Return the [x, y] coordinate for the center point of the cell that contains the specified text.  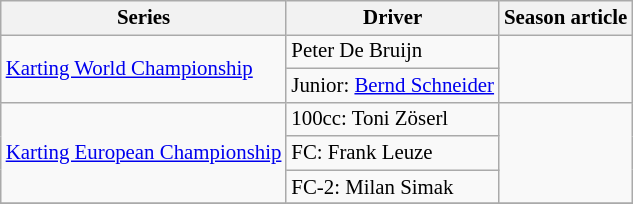
Junior: Bernd Schneider [392, 85]
Series [144, 18]
100cc: Toni Zöserl [392, 119]
FC: Frank Leuze [392, 153]
Driver [392, 18]
Karting World Championship [144, 68]
Season article [566, 18]
Karting European Championship [144, 153]
FC-2: Milan Simak [392, 187]
Peter De Bruijn [392, 51]
